From the cell containing the given text, extract its center point as (x, y) coordinate. 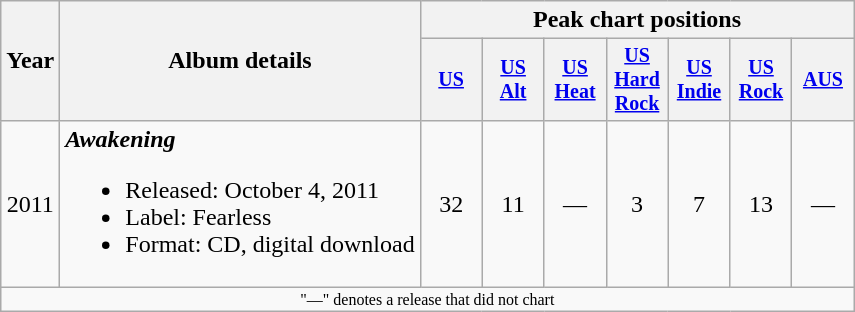
Album details (240, 61)
3 (637, 204)
USRock (761, 80)
USHard Rock (637, 80)
13 (761, 204)
USHeat (575, 80)
US (451, 80)
AUS (823, 80)
USAlt (513, 80)
AwakeningReleased: October 4, 2011Label: FearlessFormat: CD, digital download (240, 204)
Peak chart positions (637, 20)
11 (513, 204)
USIndie (699, 80)
2011 (30, 204)
32 (451, 204)
"—" denotes a release that did not chart (428, 299)
7 (699, 204)
Year (30, 61)
